Locate the cell with the specified text and output its [X, Y] center coordinate. 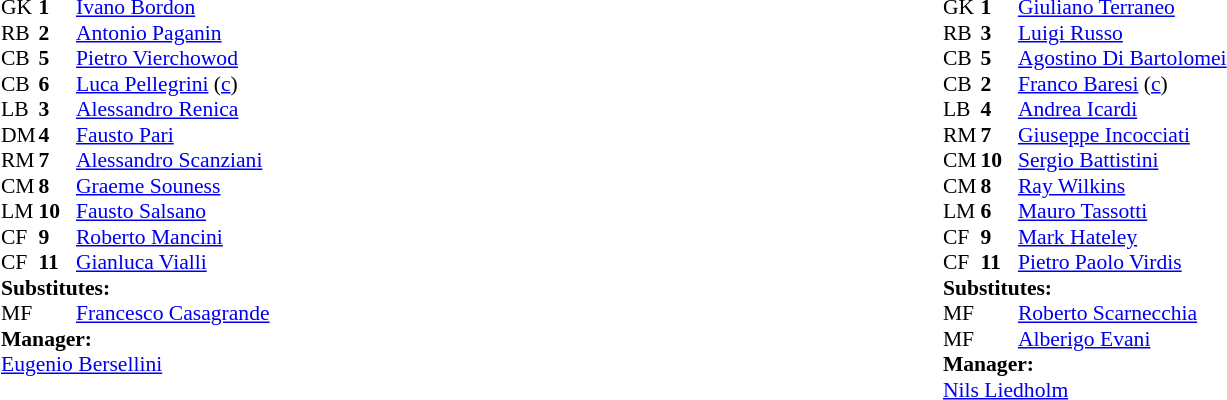
Roberto Scarnecchia [1122, 313]
Luca Pellegrini (c) [173, 84]
Graeme Souness [173, 186]
Fausto Salsano [173, 211]
Fausto Pari [173, 135]
Pietro Vierchowod [173, 59]
Franco Baresi (c) [1122, 84]
Giuseppe Incocciati [1122, 135]
Pietro Paolo Virdis [1122, 263]
Agostino Di Bartolomei [1122, 59]
Gianluca Vialli [173, 263]
Alessandro Renica [173, 109]
Roberto Mancini [173, 237]
Mauro Tassotti [1122, 211]
Antonio Paganin [173, 33]
Eugenio Bersellini [136, 365]
Ray Wilkins [1122, 186]
Andrea Icardi [1122, 109]
DM [20, 135]
Sergio Battistini [1122, 161]
Alberigo Evani [1122, 339]
Luigi Russo [1122, 33]
Mark Hateley [1122, 237]
Alessandro Scanziani [173, 161]
Francesco Casagrande [173, 313]
